Extract the (x, y) coordinate from the center of the cell holding the provided text.  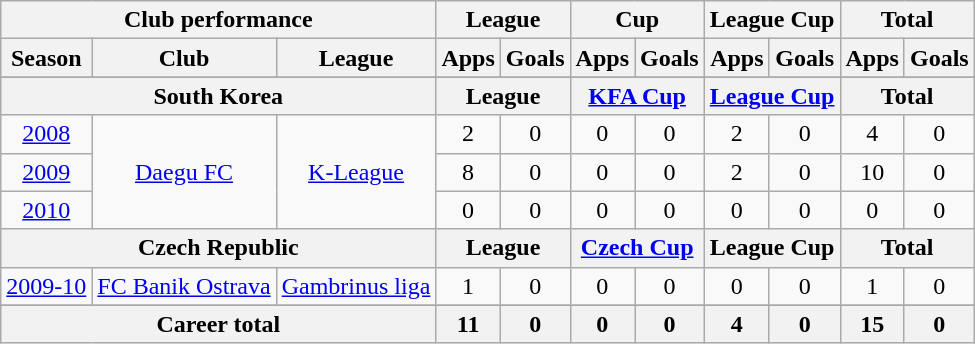
Czech Republic (218, 248)
Club (184, 58)
Czech Cup (637, 248)
KFA Cup (637, 96)
K-League (356, 172)
FC Banik Ostrava (184, 286)
Season (46, 58)
8 (468, 172)
2009-10 (46, 286)
15 (872, 324)
2008 (46, 134)
2010 (46, 210)
Club performance (218, 20)
Daegu FC (184, 172)
Career total (218, 324)
2009 (46, 172)
Gambrinus liga (356, 286)
11 (468, 324)
10 (872, 172)
South Korea (218, 96)
Cup (637, 20)
